Identify which cell holds the provided text, then report its (x, y) central coordinate. 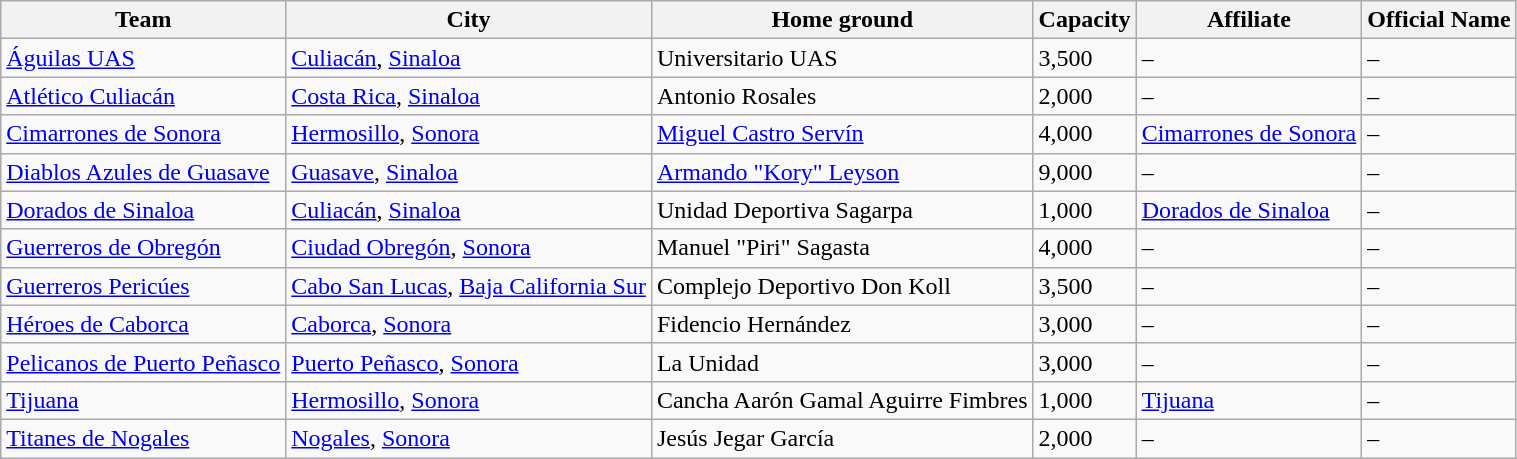
Manuel "Piri" Sagasta (842, 248)
Official Name (1439, 20)
Héroes de Caborca (144, 324)
Cabo San Lucas, Baja California Sur (469, 286)
Antonio Rosales (842, 96)
Miguel Castro Servín (842, 134)
City (469, 20)
Titanes de Nogales (144, 438)
Team (144, 20)
Guerreros de Obregón (144, 248)
Costa Rica, Sinaloa (469, 96)
Armando "Kory" Leyson (842, 172)
Complejo Deportivo Don Koll (842, 286)
La Unidad (842, 362)
Caborca, Sonora (469, 324)
Universitario UAS (842, 58)
Affiliate (1249, 20)
Águilas UAS (144, 58)
Unidad Deportiva Sagarpa (842, 210)
Jesús Jegar García (842, 438)
9,000 (1084, 172)
Nogales, Sonora (469, 438)
Pelicanos de Puerto Peñasco (144, 362)
Capacity (1084, 20)
Ciudad Obregón, Sonora (469, 248)
Guerreros Pericúes (144, 286)
Cancha Aarón Gamal Aguirre Fimbres (842, 400)
Home ground (842, 20)
Atlético Culiacán (144, 96)
Diablos Azules de Guasave (144, 172)
Guasave, Sinaloa (469, 172)
Fidencio Hernández (842, 324)
Puerto Peñasco, Sonora (469, 362)
